For the text-containing cell, return its midpoint in [X, Y] coordinate format. 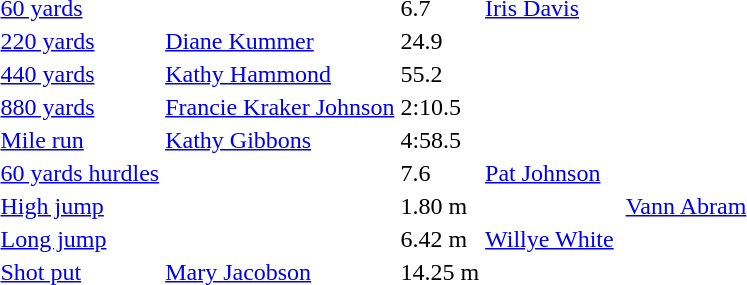
Kathy Hammond [280, 74]
6.42 m [440, 239]
Pat Johnson [550, 173]
24.9 [440, 41]
Francie Kraker Johnson [280, 107]
55.2 [440, 74]
4:58.5 [440, 140]
7.6 [440, 173]
Willye White [550, 239]
Kathy Gibbons [280, 140]
2:10.5 [440, 107]
Diane Kummer [280, 41]
1.80 m [440, 206]
